Capture the cell that displays the provided text and extract its [X, Y] central coordinate. 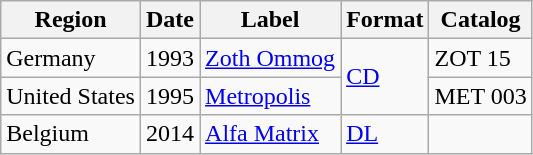
Belgium [71, 134]
Label [270, 20]
CD [385, 77]
Metropolis [270, 96]
Region [71, 20]
1993 [170, 58]
DL [385, 134]
Format [385, 20]
Germany [71, 58]
Date [170, 20]
United States [71, 96]
Alfa Matrix [270, 134]
Zoth Ommog [270, 58]
1995 [170, 96]
MET 003 [480, 96]
Catalog [480, 20]
2014 [170, 134]
ZOT 15 [480, 58]
